Find where the given text appears and provide that cell's center as (X, Y) coordinate. 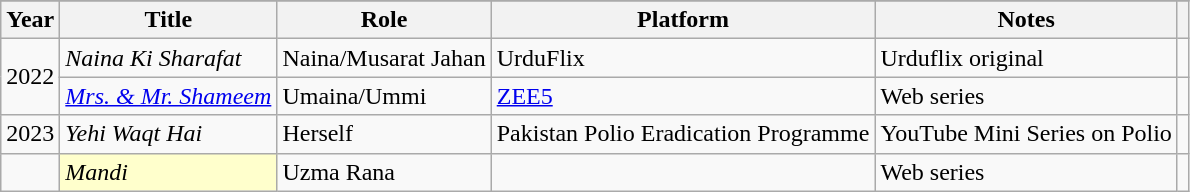
Role (384, 20)
Year (30, 20)
2022 (30, 77)
ZEE5 (683, 96)
UrduFlix (683, 58)
Yehi Waqt Hai (168, 134)
Umaina/Ummi (384, 96)
2023 (30, 134)
Notes (1026, 20)
Uzma Rana (384, 172)
Naina/Musarat Jahan (384, 58)
Pakistan Polio Eradication Programme (683, 134)
Mandi (168, 172)
Urduflix original (1026, 58)
Herself (384, 134)
Title (168, 20)
Mrs. & Mr. Shameem (168, 96)
YouTube Mini Series on Polio (1026, 134)
Naina Ki Sharafat (168, 58)
Platform (683, 20)
